Detect which cell encompasses the target text, then output its (X, Y) center coordinate. 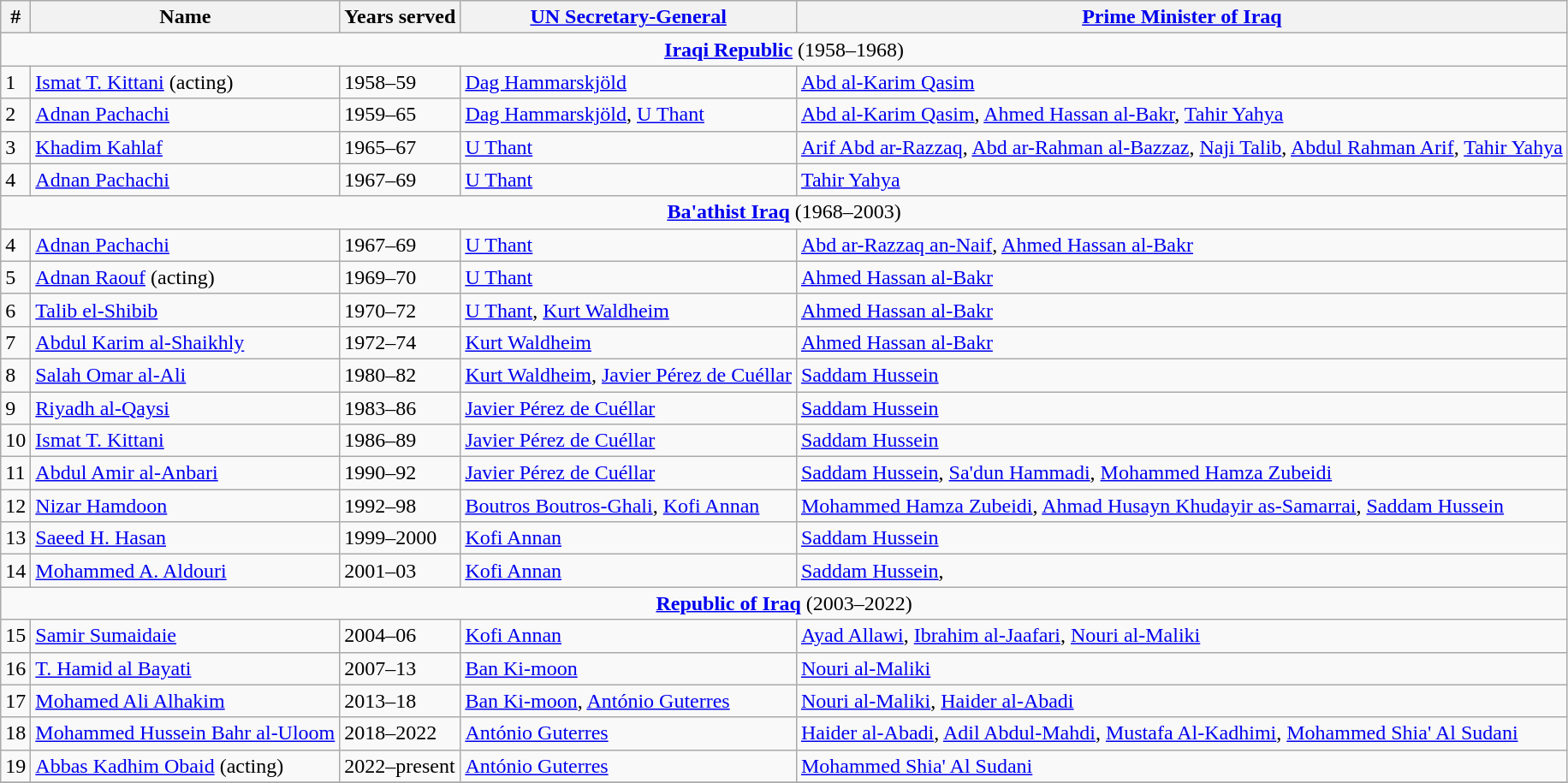
12 (15, 506)
1983–86 (401, 408)
2022–present (401, 766)
Salah Omar al-Ali (185, 375)
Ba'athist Iraq (1968–2003) (784, 212)
Republic of Iraq (2003–2022) (784, 603)
Saeed H. Hasan (185, 538)
19 (15, 766)
Samir Sumaidaie (185, 636)
Mohamed Ali Alhakim (185, 701)
# (15, 17)
1969–70 (401, 277)
3 (15, 147)
Talib el-Shibib (185, 310)
UN Secretary-General (628, 17)
Abd al-Karim Qasim, Ahmed Hassan al-Bakr, Tahir Yahya (1181, 115)
Nouri al-Maliki, Haider al-Abadi (1181, 701)
Ban Ki-moon (628, 668)
7 (15, 342)
16 (15, 668)
13 (15, 538)
Ayad Allawi, Ibrahim al-Jaafari, Nouri al-Maliki (1181, 636)
1970–72 (401, 310)
Nouri al-Maliki (1181, 668)
2013–18 (401, 701)
Saddam Hussein, (1181, 571)
Abdul Amir al-Anbari (185, 473)
2001–03 (401, 571)
Mohammed A. Aldouri (185, 571)
Tahir Yahya (1181, 180)
Adnan Raouf (acting) (185, 277)
Mohammed Shia' Al Sudani (1181, 766)
Dag Hammarskjöld, U Thant (628, 115)
Saddam Hussein, Sa'dun Hammadi, Mohammed Hamza Zubeidi (1181, 473)
Arif Abd ar-Razzaq, Abd ar-Rahman al-Bazzaz, Naji Talib, Abdul Rahman Arif, Tahir Yahya (1181, 147)
Haider al-Abadi, Adil Abdul-Mahdi, Mustafa Al-Kadhimi, Mohammed Shia' Al Sudani (1181, 733)
17 (15, 701)
10 (15, 441)
Abd al-Karim Qasim (1181, 82)
Mohammed Hussein Bahr al-Uloom (185, 733)
2004–06 (401, 636)
6 (15, 310)
U Thant, Kurt Waldheim (628, 310)
Abdul Karim al-Shaikhly (185, 342)
11 (15, 473)
Riyadh al-Qaysi (185, 408)
1958–59 (401, 82)
1972–74 (401, 342)
Abd ar-Razzaq an-Naif, Ahmed Hassan al-Bakr (1181, 245)
Years served (401, 17)
Dag Hammarskjöld (628, 82)
1986–89 (401, 441)
14 (15, 571)
1992–98 (401, 506)
18 (15, 733)
T. Hamid al Bayati (185, 668)
Mohammed Hamza Zubeidi, Ahmad Husayn Khudayir as-Samarrai, Saddam Hussein (1181, 506)
Boutros Boutros-Ghali, Kofi Annan (628, 506)
1999–2000 (401, 538)
Khadim Kahlaf (185, 147)
2 (15, 115)
5 (15, 277)
2007–13 (401, 668)
8 (15, 375)
Nizar Hamdoon (185, 506)
Ban Ki-moon, António Guterres (628, 701)
Kurt Waldheim, Javier Pérez de Cuéllar (628, 375)
Iraqi Republic (1958–1968) (784, 50)
9 (15, 408)
1965–67 (401, 147)
1959–65 (401, 115)
1990–92 (401, 473)
15 (15, 636)
Ismat T. Kittani (185, 441)
Name (185, 17)
1 (15, 82)
Kurt Waldheim (628, 342)
Ismat T. Kittani (acting) (185, 82)
Abbas Kadhim Obaid (acting) (185, 766)
2018–2022 (401, 733)
1980–82 (401, 375)
Prime Minister of Iraq (1181, 17)
